Provide the [x, y] coordinate of the cell's center where the given text is located.  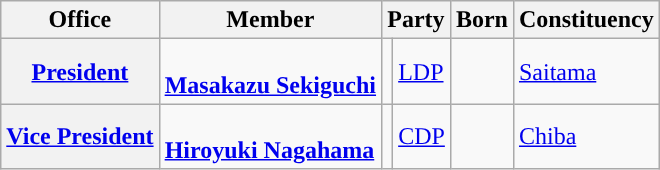
Hiroyuki Nagahama [270, 136]
Masakazu Sekiguchi [270, 72]
LDP [422, 72]
Saitama [586, 72]
Member [270, 20]
Office [80, 20]
Born [482, 20]
Vice President [80, 136]
President [80, 72]
CDP [422, 136]
Chiba [586, 136]
Constituency [586, 20]
Party [416, 20]
